Extract the [X, Y] coordinate from the center of the cell holding the provided text.  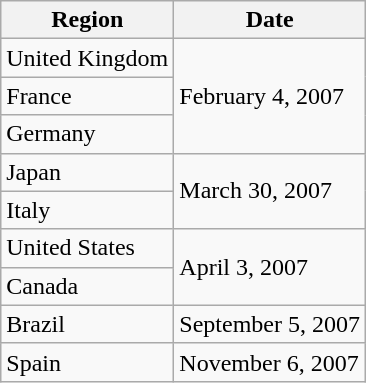
Brazil [88, 324]
April 3, 2007 [270, 267]
September 5, 2007 [270, 324]
March 30, 2007 [270, 191]
Region [88, 20]
Spain [88, 362]
Germany [88, 134]
November 6, 2007 [270, 362]
February 4, 2007 [270, 96]
United States [88, 248]
Date [270, 20]
United Kingdom [88, 58]
France [88, 96]
Canada [88, 286]
Japan [88, 172]
Italy [88, 210]
